Locate the cell with the specified text and output its (x, y) center coordinate. 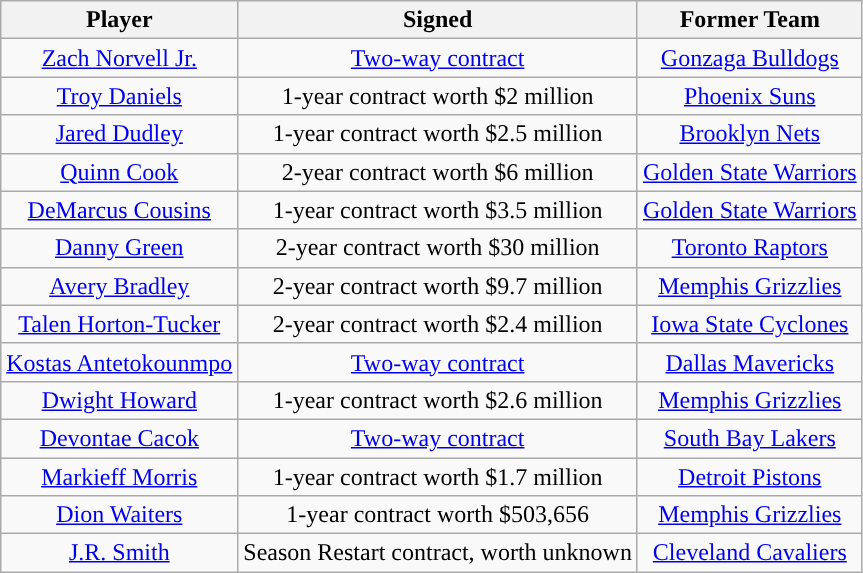
Phoenix Suns (750, 96)
Gonzaga Bulldogs (750, 58)
1-year contract worth $503,656 (438, 515)
1-year contract worth $2.5 million (438, 134)
Player (120, 20)
Dion Waiters (120, 515)
Detroit Pistons (750, 477)
Jared Dudley (120, 134)
1-year contract worth $1.7 million (438, 477)
Toronto Raptors (750, 248)
Dwight Howard (120, 400)
2-year contract worth $9.7 million (438, 286)
Quinn Cook (120, 172)
Talen Horton-Tucker (120, 324)
Signed (438, 20)
Former Team (750, 20)
Kostas Antetokounmpo (120, 362)
1-year contract worth $2.6 million (438, 400)
DeMarcus Cousins (120, 210)
South Bay Lakers (750, 438)
Danny Green (120, 248)
1-year contract worth $2 million (438, 96)
Season Restart contract, worth unknown (438, 553)
Zach Norvell Jr. (120, 58)
Markieff Morris (120, 477)
2-year contract worth $6 million (438, 172)
2-year contract worth $30 million (438, 248)
2-year contract worth $2.4 million (438, 324)
Troy Daniels (120, 96)
Brooklyn Nets (750, 134)
Avery Bradley (120, 286)
1-year contract worth $3.5 million (438, 210)
Devontae Cacok (120, 438)
Iowa State Cyclones (750, 324)
Cleveland Cavaliers (750, 553)
Dallas Mavericks (750, 362)
J.R. Smith (120, 553)
